Find where the given text appears and provide that cell's center as (X, Y) coordinate. 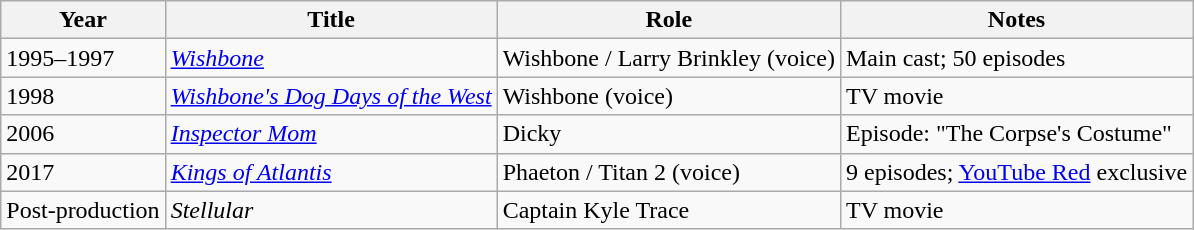
Role (668, 20)
Phaeton / Titan 2 (voice) (668, 172)
9 episodes; YouTube Red exclusive (1016, 172)
Dicky (668, 134)
Title (331, 20)
Notes (1016, 20)
Wishbone (331, 58)
1998 (83, 96)
Wishbone's Dog Days of the West (331, 96)
2006 (83, 134)
Main cast; 50 episodes (1016, 58)
Captain Kyle Trace (668, 210)
Year (83, 20)
Post-production (83, 210)
Wishbone / Larry Brinkley (voice) (668, 58)
Stellular (331, 210)
1995–1997 (83, 58)
Inspector Mom (331, 134)
2017 (83, 172)
Wishbone (voice) (668, 96)
Episode: "The Corpse's Costume" (1016, 134)
Kings of Atlantis (331, 172)
